Return (X, Y) of the center of cell containing provided text 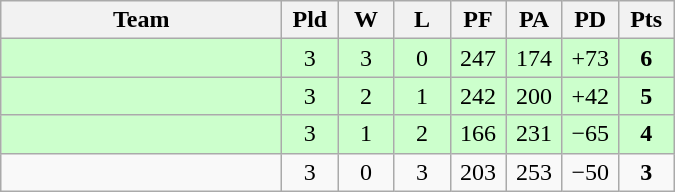
200 (534, 96)
166 (478, 134)
253 (534, 172)
Pts (646, 20)
−50 (590, 172)
6 (646, 58)
242 (478, 96)
4 (646, 134)
174 (534, 58)
PF (478, 20)
+73 (590, 58)
−65 (590, 134)
5 (646, 96)
Team (142, 20)
203 (478, 172)
231 (534, 134)
Pld (310, 20)
W (366, 20)
L (422, 20)
247 (478, 58)
+42 (590, 96)
PA (534, 20)
PD (590, 20)
